Identify which cell holds the provided text, then report its [x, y] central coordinate. 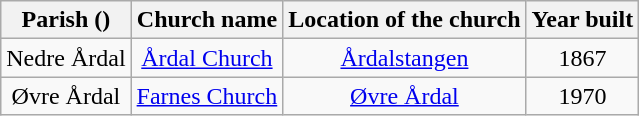
Parish () [66, 20]
Year built [582, 20]
Nedre Årdal [66, 58]
Årdalstangen [404, 58]
1867 [582, 58]
Farnes Church [207, 96]
Location of the church [404, 20]
Church name [207, 20]
1970 [582, 96]
Årdal Church [207, 58]
